Provide the [x, y] coordinate of the cell's center where the given text is located.  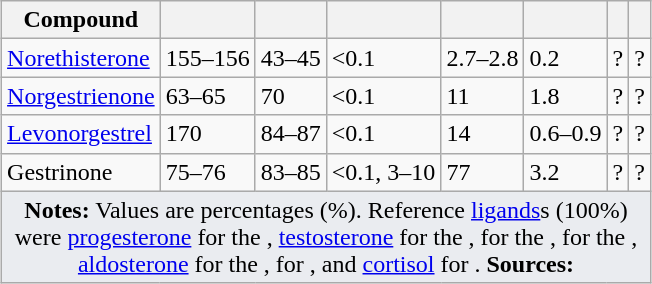
84–87 [290, 134]
Gestrinone [82, 172]
70 [290, 96]
3.2 [566, 172]
Norethisterone [82, 58]
0.6–0.9 [566, 134]
Levonorgestrel [82, 134]
75–76 [208, 172]
155–156 [208, 58]
83–85 [290, 172]
43–45 [290, 58]
63–65 [208, 96]
14 [482, 134]
0.2 [566, 58]
1.8 [566, 96]
170 [208, 134]
<0.1, 3–10 [384, 172]
Compound [82, 20]
2.7–2.8 [482, 58]
Norgestrienone [82, 96]
11 [482, 96]
77 [482, 172]
